From the cell containing the given text, extract its center point as (X, Y) coordinate. 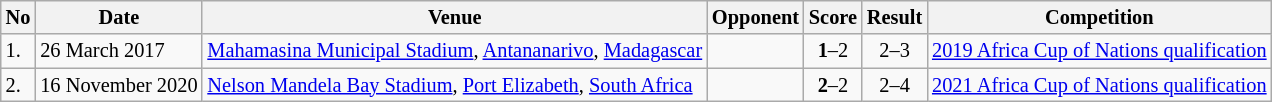
2. (18, 85)
Mahamasina Municipal Stadium, Antananarivo, Madagascar (454, 51)
2–2 (833, 85)
2019 Africa Cup of Nations qualification (1099, 51)
2–4 (894, 85)
Competition (1099, 17)
1. (18, 51)
Nelson Mandela Bay Stadium, Port Elizabeth, South Africa (454, 85)
26 March 2017 (118, 51)
Score (833, 17)
Venue (454, 17)
No (18, 17)
2–3 (894, 51)
16 November 2020 (118, 85)
1–2 (833, 51)
Opponent (756, 17)
Date (118, 17)
Result (894, 17)
2021 Africa Cup of Nations qualification (1099, 85)
